Search for the cell housing the specified text and yield its (X, Y) center coordinate. 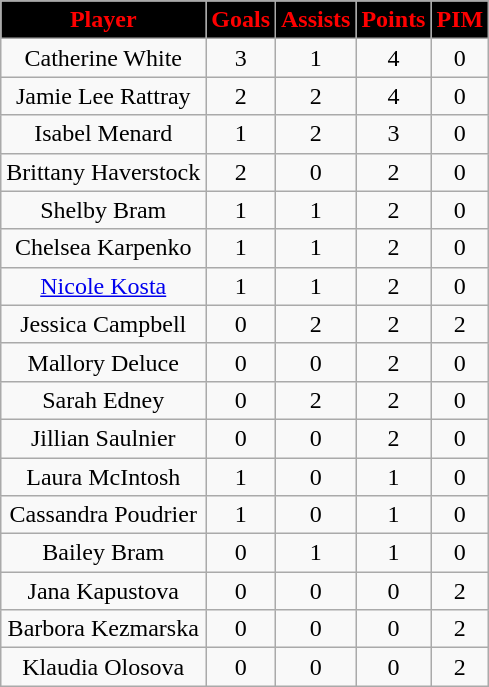
Isabel Menard (104, 134)
Jana Kapustova (104, 591)
Barbora Kezmarska (104, 629)
PIM (460, 20)
Assists (316, 20)
Nicole Kosta (104, 286)
Goals (241, 20)
Mallory Deluce (104, 362)
Jessica Campbell (104, 324)
Catherine White (104, 58)
Jamie Lee Rattray (104, 96)
Chelsea Karpenko (104, 248)
Brittany Haverstock (104, 172)
Bailey Bram (104, 553)
Points (394, 20)
Sarah Edney (104, 400)
Player (104, 20)
Jillian Saulnier (104, 438)
Cassandra Poudrier (104, 515)
Shelby Bram (104, 210)
Klaudia Olosova (104, 667)
Laura McIntosh (104, 477)
